Return the [X, Y] coordinate for the center point of the cell that contains the specified text.  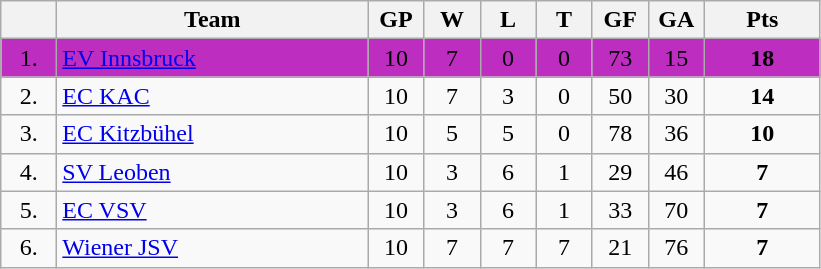
33 [620, 210]
30 [676, 96]
78 [620, 134]
Pts [762, 20]
46 [676, 172]
Team [212, 20]
6. [29, 248]
EC Kitzbühel [212, 134]
EC VSV [212, 210]
14 [762, 96]
3. [29, 134]
T [564, 20]
21 [620, 248]
SV Leoben [212, 172]
EC KAC [212, 96]
50 [620, 96]
5. [29, 210]
GA [676, 20]
2. [29, 96]
36 [676, 134]
18 [762, 58]
Wiener JSV [212, 248]
76 [676, 248]
W [452, 20]
70 [676, 210]
73 [620, 58]
L [508, 20]
GP [396, 20]
EV Innsbruck [212, 58]
1. [29, 58]
4. [29, 172]
15 [676, 58]
GF [620, 20]
29 [620, 172]
